Pinpoint the cell where the given text exists, returning its [x, y] midpoint coordinate. 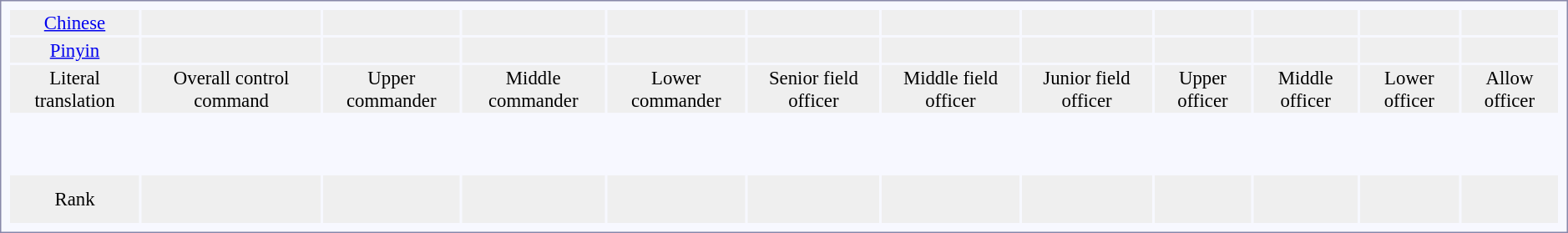
Middle field officer [950, 89]
Overall control command [231, 89]
Literal translation [75, 89]
Rank [75, 199]
Senior field officer [813, 89]
Middle commander [533, 89]
Lower officer [1409, 89]
Junior field officer [1087, 89]
Pinyin [75, 50]
Upper officer [1202, 89]
Middle officer [1305, 89]
Lower commander [676, 89]
Chinese [75, 23]
Upper commander [391, 89]
Allow officer [1510, 89]
